From the cell containing the given text, extract its center point as (x, y) coordinate. 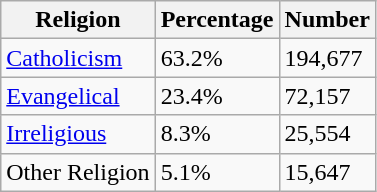
Percentage (217, 20)
Irreligious (78, 134)
Evangelical (78, 96)
Other Religion (78, 172)
Number (327, 20)
15,647 (327, 172)
25,554 (327, 134)
23.4% (217, 96)
Catholicism (78, 58)
194,677 (327, 58)
63.2% (217, 58)
5.1% (217, 172)
72,157 (327, 96)
8.3% (217, 134)
Religion (78, 20)
